Find where the given text appears and provide that cell's center as [X, Y] coordinate. 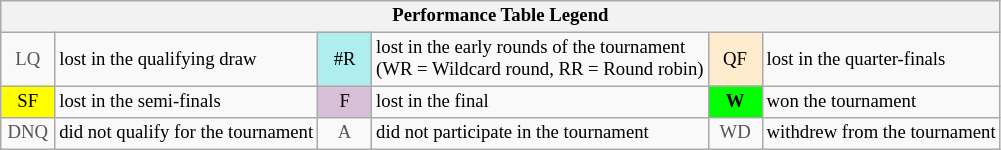
did not participate in the tournament [540, 134]
#R [345, 60]
withdrew from the tournament [881, 134]
lost in the final [540, 102]
lost in the quarter-finals [881, 60]
LQ [28, 60]
lost in the early rounds of the tournament(WR = Wildcard round, RR = Round robin) [540, 60]
DNQ [28, 134]
WD [735, 134]
QF [735, 60]
SF [28, 102]
won the tournament [881, 102]
W [735, 102]
F [345, 102]
lost in the semi-finals [186, 102]
did not qualify for the tournament [186, 134]
Performance Table Legend [500, 16]
lost in the qualifying draw [186, 60]
A [345, 134]
